Scan for the cell matching the given text and deliver its [X, Y] coordinate at center. 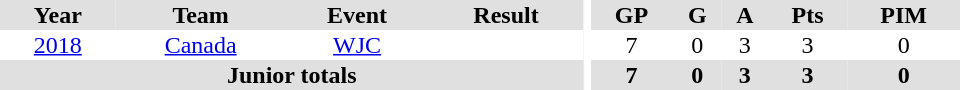
G [698, 15]
Result [506, 15]
Team [201, 15]
Pts [808, 15]
WJC [358, 45]
A [745, 15]
Canada [201, 45]
2018 [58, 45]
Event [358, 15]
Year [58, 15]
Junior totals [292, 75]
PIM [904, 15]
GP [631, 15]
